Return (X, Y) of the center of cell containing provided text 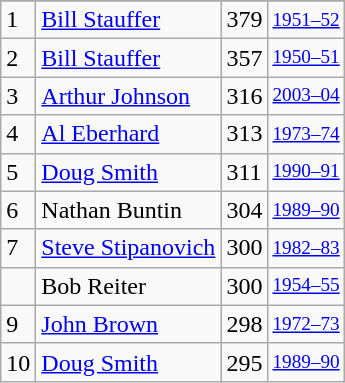
5 (18, 172)
1972–73 (306, 324)
316 (244, 96)
Bob Reiter (128, 286)
9 (18, 324)
1982–83 (306, 248)
3 (18, 96)
John Brown (128, 324)
357 (244, 58)
6 (18, 210)
1950–51 (306, 58)
1954–55 (306, 286)
1 (18, 20)
298 (244, 324)
311 (244, 172)
2 (18, 58)
2003–04 (306, 96)
7 (18, 248)
1973–74 (306, 134)
295 (244, 362)
304 (244, 210)
1951–52 (306, 20)
313 (244, 134)
4 (18, 134)
Al Eberhard (128, 134)
Steve Stipanovich (128, 248)
379 (244, 20)
1990–91 (306, 172)
Arthur Johnson (128, 96)
10 (18, 362)
Nathan Buntin (128, 210)
